For the text-containing cell, return its midpoint in [x, y] coordinate format. 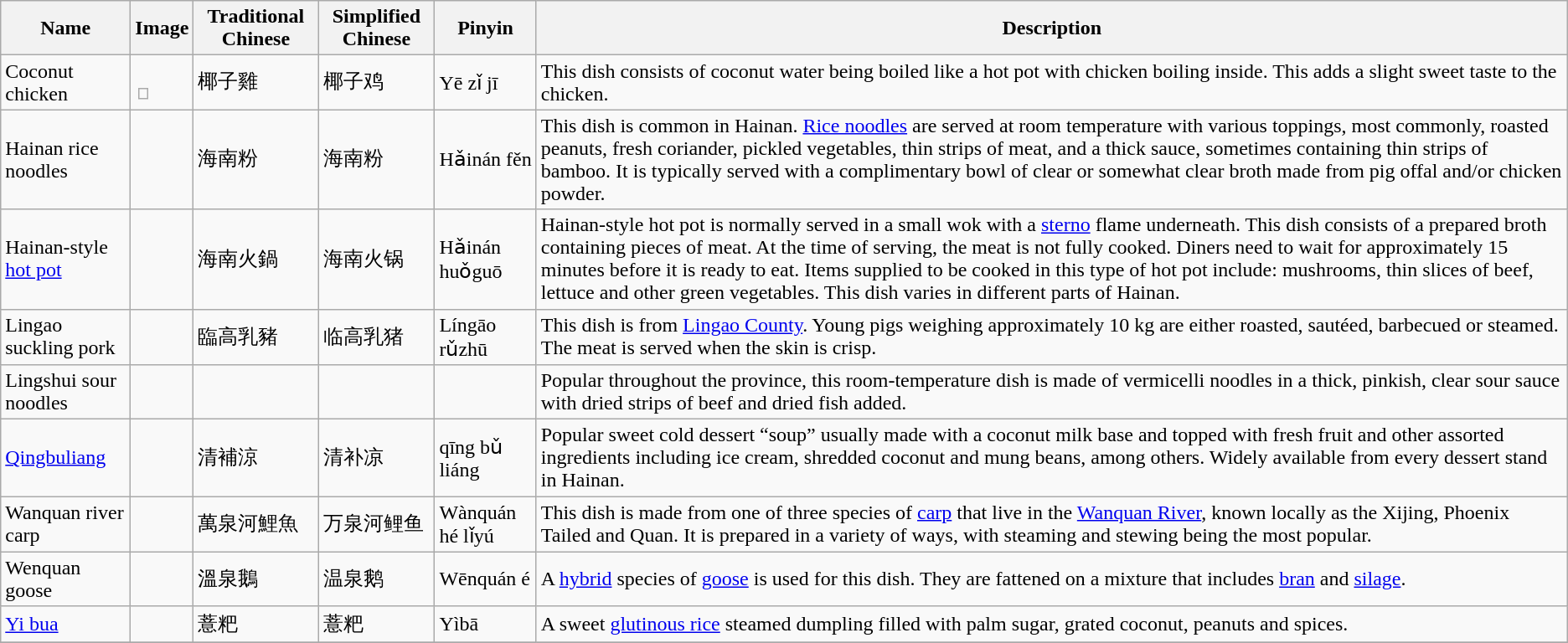
临高乳猪 [377, 337]
A sweet glutinous rice steamed dumpling filled with palm sugar, grated coconut, peanuts and spices. [1052, 625]
椰子雞 [256, 82]
Image [162, 28]
qīng bǔ liáng [486, 458]
Lingao suckling pork [65, 337]
This dish consists of coconut water being boiled like a hot pot with chicken boiling inside. This adds a slight sweet taste to the chicken. [1052, 82]
Wanquan river carp [65, 524]
Pinyin [486, 28]
Description [1052, 28]
Yi bua [65, 625]
海南火锅 [377, 260]
椰子鸡 [377, 82]
Simplified Chinese [377, 28]
Yē zǐ jī [486, 82]
A hybrid species of goose is used for this dish. They are fattened on a mixture that includes bran and silage. [1052, 579]
Traditional Chinese [256, 28]
海南火鍋 [256, 260]
清補涼 [256, 458]
Hainan-style hot pot [65, 260]
Wenquan goose [65, 579]
Wēnquán é [486, 579]
萬泉河鯉魚 [256, 524]
Name [65, 28]
Qingbuliang [65, 458]
温泉鹅 [377, 579]
Língāo rǔzhū [486, 337]
Wànquán hé lǐyú [486, 524]
Hainan rice noodles [65, 159]
Lingshui sour noodles [65, 392]
臨高乳豬 [256, 337]
万泉河鲤鱼 [377, 524]
溫泉鵝 [256, 579]
Yìbā [486, 625]
清补凉 [377, 458]
Coconut chicken [65, 82]
Hǎinán huǒguō [486, 260]
Hǎinán fěn [486, 159]
